Determine the (X, Y) coordinate at the center of the cell enclosing the given text.  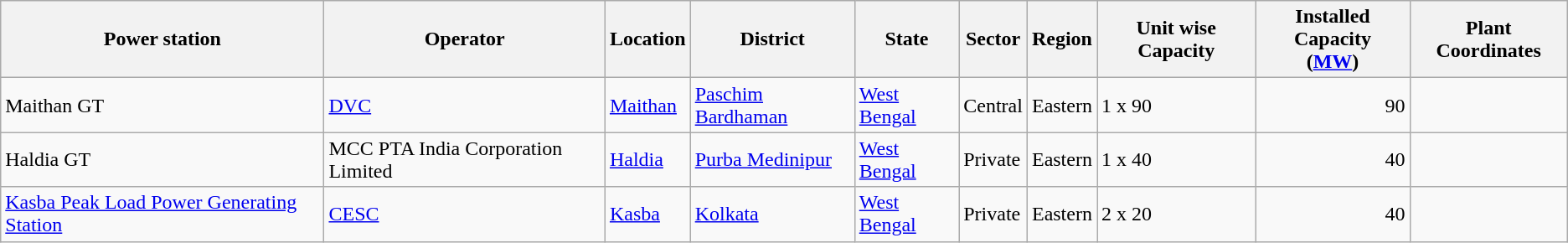
Paschim Bardhaman (772, 106)
Haldia (647, 159)
DVC (464, 106)
CESC (464, 215)
Kasba Peak Load Power Generating Station (162, 215)
Installed Capacity(MW) (1333, 39)
Central (993, 106)
90 (1333, 106)
State (906, 39)
Maithan (647, 106)
1 x 40 (1176, 159)
MCC PTA India Corporation Limited (464, 159)
Operator (464, 39)
2 x 20 (1176, 215)
District (772, 39)
Kolkata (772, 215)
Location (647, 39)
Maithan GT (162, 106)
Power station (162, 39)
Region (1062, 39)
Unit wise Capacity (1176, 39)
Kasba (647, 215)
Plant Coordinates (1488, 39)
Purba Medinipur (772, 159)
Sector (993, 39)
1 x 90 (1176, 106)
Haldia GT (162, 159)
